Return [X, Y] of the center of cell containing provided text 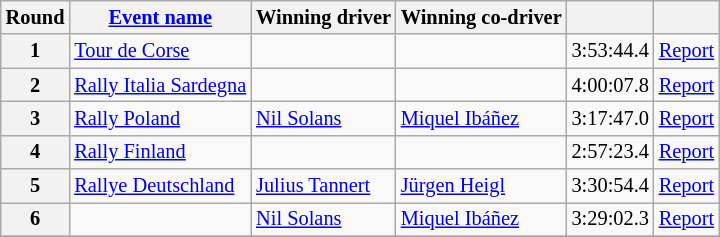
3:29:02.3 [610, 219]
4 [36, 152]
Rally Poland [160, 118]
1 [36, 51]
3:17:47.0 [610, 118]
Rally Italia Sardegna [160, 85]
Julius Tannert [324, 186]
Round [36, 17]
2:57:23.4 [610, 152]
5 [36, 186]
Event name [160, 17]
Jürgen Heigl [482, 186]
Tour de Corse [160, 51]
Rally Finland [160, 152]
Rallye Deutschland [160, 186]
2 [36, 85]
3:53:44.4 [610, 51]
Winning co-driver [482, 17]
Winning driver [324, 17]
4:00:07.8 [610, 85]
3:30:54.4 [610, 186]
6 [36, 219]
3 [36, 118]
